For the text-containing cell, return its midpoint in [x, y] coordinate format. 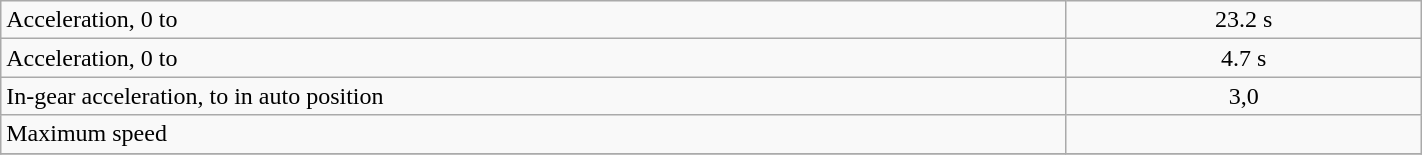
3,0 [1244, 96]
23.2 s [1244, 20]
4.7 s [1244, 58]
In-gear acceleration, to in auto position [534, 96]
Maximum speed [534, 134]
